Extract the (x, y) coordinate from the center of the cell holding the provided text.  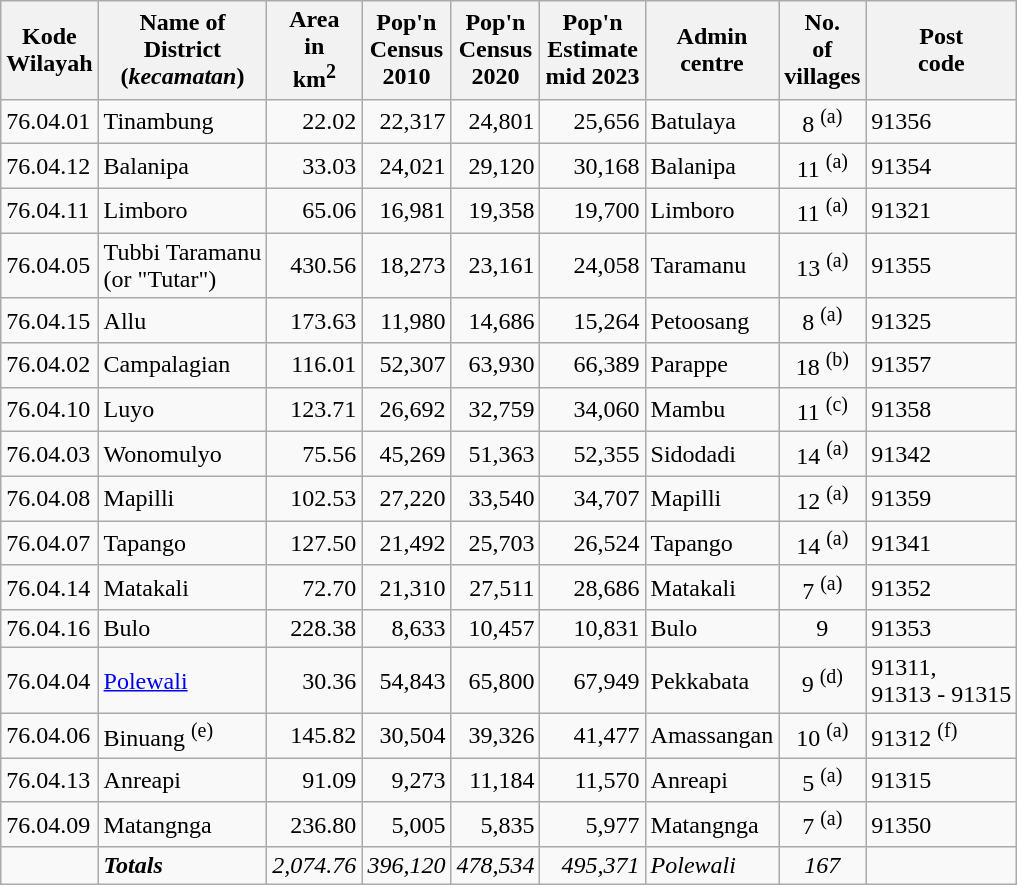
91325 (942, 320)
52,307 (406, 366)
39,326 (496, 736)
34,707 (592, 498)
Parappe (712, 366)
Campalagian (182, 366)
25,703 (496, 544)
15,264 (592, 320)
Admincentre (712, 50)
76.04.03 (50, 454)
Pekkabata (712, 680)
76.04.11 (50, 210)
2,074.76 (314, 866)
72.70 (314, 588)
Wonomulyo (182, 454)
Batulaya (712, 122)
22,317 (406, 122)
23,161 (496, 266)
91315 (942, 780)
10 (a) (822, 736)
Kode Wilayah (50, 50)
18,273 (406, 266)
10,831 (592, 629)
26,524 (592, 544)
Taramanu (712, 266)
25,656 (592, 122)
75.56 (314, 454)
Mambu (712, 410)
Tubbi Taramanu (or "Tutar") (182, 266)
76.04.14 (50, 588)
66,389 (592, 366)
5 (a) (822, 780)
27,511 (496, 588)
76.04.02 (50, 366)
Tinambung (182, 122)
Amassangan (712, 736)
228.38 (314, 629)
76.04.01 (50, 122)
116.01 (314, 366)
Luyo (182, 410)
11,570 (592, 780)
76.04.12 (50, 166)
91359 (942, 498)
Allu (182, 320)
9 (d) (822, 680)
30,168 (592, 166)
54,843 (406, 680)
11,980 (406, 320)
91.09 (314, 780)
Pop'nCensus2020 (496, 50)
91354 (942, 166)
76.04.15 (50, 320)
11,184 (496, 780)
91357 (942, 366)
91358 (942, 410)
91312 (f) (942, 736)
9 (822, 629)
76.04.13 (50, 780)
430.56 (314, 266)
76.04.08 (50, 498)
5,005 (406, 824)
236.80 (314, 824)
67,949 (592, 680)
76.04.10 (50, 410)
24,021 (406, 166)
29,120 (496, 166)
18 (b) (822, 366)
33,540 (496, 498)
5,977 (592, 824)
41,477 (592, 736)
Name ofDistrict(kecamatan) (182, 50)
127.50 (314, 544)
63,930 (496, 366)
24,058 (592, 266)
76.04.09 (50, 824)
478,534 (496, 866)
Totals (182, 866)
Sidodadi (712, 454)
Area in km2 (314, 50)
91355 (942, 266)
76.04.16 (50, 629)
495,371 (592, 866)
10,457 (496, 629)
396,120 (406, 866)
76.04.04 (50, 680)
Pop'nEstimatemid 2023 (592, 50)
91352 (942, 588)
45,269 (406, 454)
28,686 (592, 588)
11 (c) (822, 410)
30.36 (314, 680)
91353 (942, 629)
76.04.07 (50, 544)
Binuang (e) (182, 736)
91321 (942, 210)
Petoosang (712, 320)
76.04.05 (50, 266)
21,310 (406, 588)
76.04.06 (50, 736)
91350 (942, 824)
13 (a) (822, 266)
Postcode (942, 50)
Pop'nCensus2010 (406, 50)
5,835 (496, 824)
91356 (942, 122)
19,700 (592, 210)
16,981 (406, 210)
102.53 (314, 498)
51,363 (496, 454)
21,492 (406, 544)
30,504 (406, 736)
27,220 (406, 498)
167 (822, 866)
91311,91313 - 91315 (942, 680)
24,801 (496, 122)
91342 (942, 454)
No.ofvillages (822, 50)
14,686 (496, 320)
33.03 (314, 166)
22.02 (314, 122)
19,358 (496, 210)
173.63 (314, 320)
91341 (942, 544)
8,633 (406, 629)
65,800 (496, 680)
26,692 (406, 410)
145.82 (314, 736)
9,273 (406, 780)
52,355 (592, 454)
65.06 (314, 210)
123.71 (314, 410)
32,759 (496, 410)
34,060 (592, 410)
12 (a) (822, 498)
